Locate the cell with the specified text and output its [x, y] center coordinate. 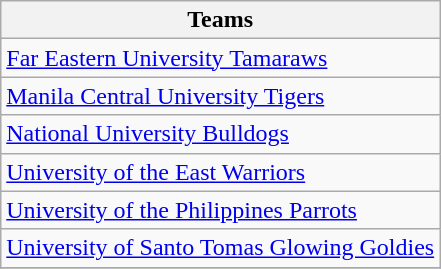
Teams [220, 20]
University of Santo Tomas Glowing Goldies [220, 248]
University of the Philippines Parrots [220, 210]
University of the East Warriors [220, 172]
Far Eastern University Tamaraws [220, 58]
National University Bulldogs [220, 134]
Manila Central University Tigers [220, 96]
